From the cell containing the given text, extract its center point as [X, Y] coordinate. 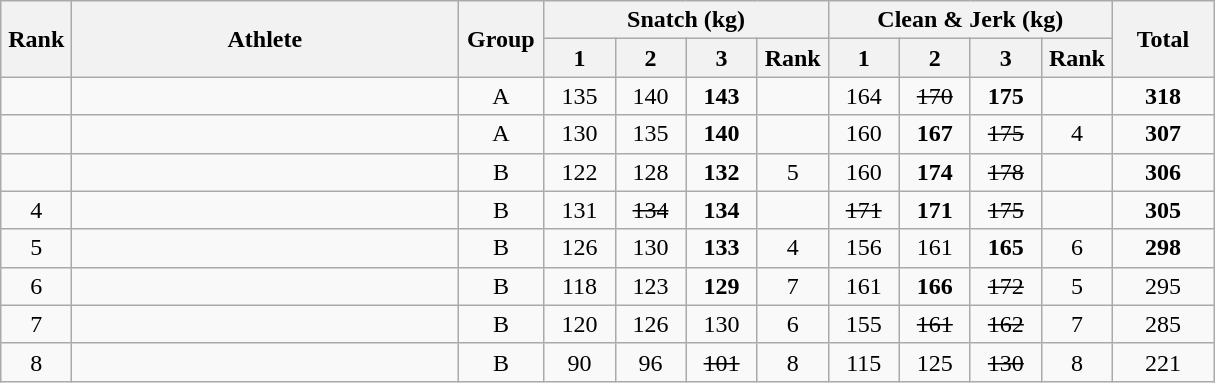
170 [934, 96]
167 [934, 134]
115 [864, 362]
172 [1006, 286]
165 [1006, 248]
131 [580, 210]
156 [864, 248]
166 [934, 286]
101 [722, 362]
128 [650, 172]
221 [1162, 362]
143 [722, 96]
306 [1162, 172]
133 [722, 248]
123 [650, 286]
307 [1162, 134]
Clean & Jerk (kg) [970, 20]
164 [864, 96]
318 [1162, 96]
155 [864, 324]
132 [722, 172]
Athlete [265, 39]
162 [1006, 324]
285 [1162, 324]
295 [1162, 286]
Total [1162, 39]
178 [1006, 172]
298 [1162, 248]
Group [501, 39]
96 [650, 362]
90 [580, 362]
174 [934, 172]
120 [580, 324]
Snatch (kg) [686, 20]
122 [580, 172]
129 [722, 286]
305 [1162, 210]
118 [580, 286]
125 [934, 362]
